Provide the [x, y] coordinate of the cell's center where the given text is located.  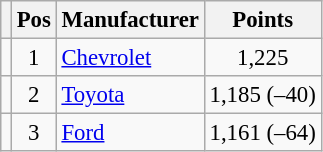
Points [262, 20]
1 [34, 58]
Manufacturer [130, 20]
Chevrolet [130, 58]
3 [34, 133]
2 [34, 95]
Ford [130, 133]
Pos [34, 20]
1,225 [262, 58]
1,185 (–40) [262, 95]
1,161 (–64) [262, 133]
Toyota [130, 95]
